Extract the [X, Y] coordinate from the center of the cell holding the provided text.  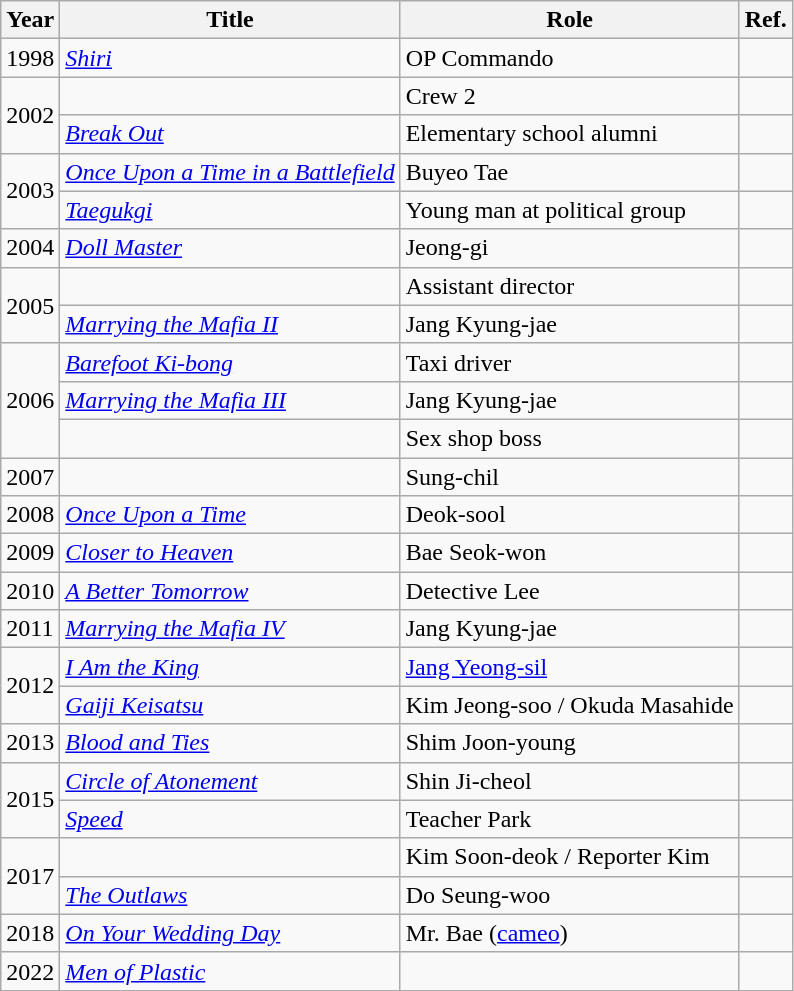
2018 [30, 933]
2022 [30, 971]
The Outlaws [230, 895]
Taegukgi [230, 210]
Young man at political group [570, 210]
Kim Jeong-soo / Okuda Masahide [570, 705]
2013 [30, 743]
Elementary school alumni [570, 134]
Do Seung-woo [570, 895]
2006 [30, 400]
2009 [30, 553]
Shin Ji-cheol [570, 781]
Men of Plastic [230, 971]
2010 [30, 591]
Crew 2 [570, 96]
2017 [30, 876]
Break Out [230, 134]
Bae Seok-won [570, 553]
Mr. Bae (cameo) [570, 933]
Doll Master [230, 248]
Marrying the Mafia IV [230, 629]
2008 [30, 515]
Buyeo Tae [570, 172]
2012 [30, 686]
Ref. [766, 20]
Assistant director [570, 286]
Jeong-gi [570, 248]
Taxi driver [570, 362]
Deok-sool [570, 515]
I Am the King [230, 667]
Detective Lee [570, 591]
2015 [30, 800]
Once Upon a Time in a Battlefield [230, 172]
2011 [30, 629]
OP Commando [570, 58]
2007 [30, 477]
2002 [30, 115]
Marrying the Mafia III [230, 400]
A Better Tomorrow [230, 591]
Shim Joon-young [570, 743]
Once Upon a Time [230, 515]
Speed [230, 819]
Shiri [230, 58]
Circle of Atonement [230, 781]
Year [30, 20]
Barefoot Ki-bong [230, 362]
Kim Soon-deok / Reporter Kim [570, 857]
Marrying the Mafia II [230, 324]
2005 [30, 305]
Jang Yeong-sil [570, 667]
Sung-chil [570, 477]
Title [230, 20]
2003 [30, 191]
Closer to Heaven [230, 553]
Role [570, 20]
Gaiji Keisatsu [230, 705]
2004 [30, 248]
Blood and Ties [230, 743]
Teacher Park [570, 819]
1998 [30, 58]
Sex shop boss [570, 438]
On Your Wedding Day [230, 933]
